Output the [X, Y] coordinate of the center of the cell containing the given text.  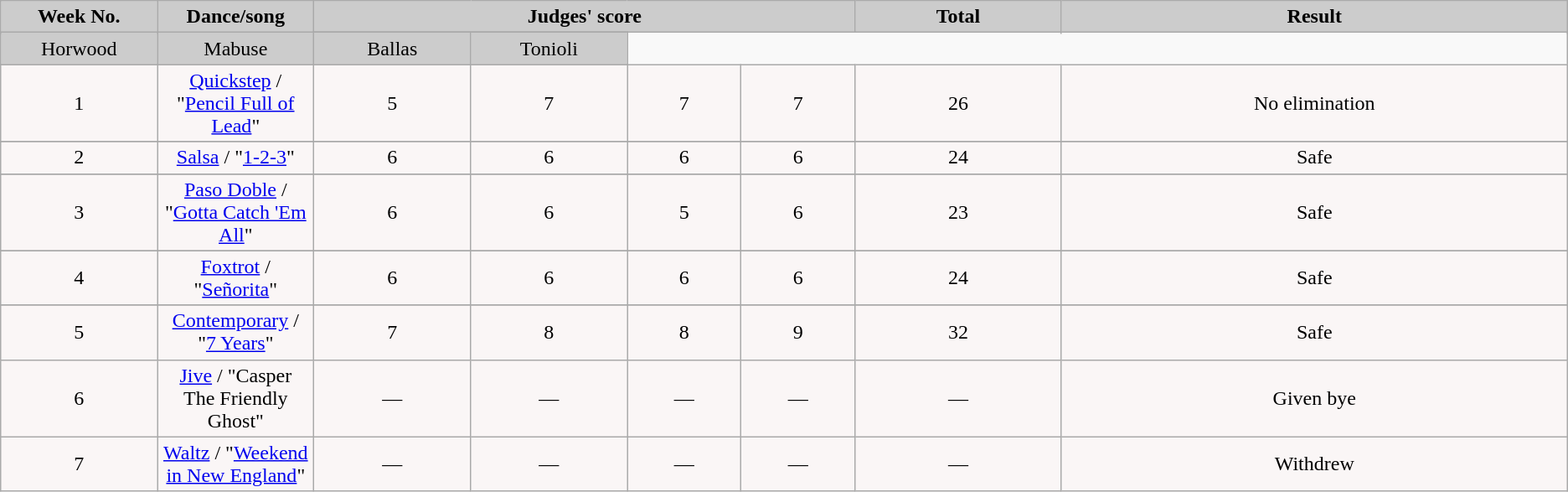
Ballas [392, 49]
Judges' score [585, 17]
Salsa / "1-2-3" [236, 158]
23 [958, 212]
Total [958, 17]
Dance/song [236, 17]
1 [79, 103]
Withdrew [1314, 464]
9 [798, 332]
26 [958, 103]
Foxtrot / "Señorita" [236, 278]
Quickstep / "Pencil Full of Lead" [236, 103]
Jive / "Casper The Friendly Ghost" [236, 398]
Contemporary / "7 Years" [236, 332]
Week No. [79, 17]
Mabuse [236, 49]
Horwood [79, 49]
3 [79, 212]
2 [79, 158]
Result [1314, 17]
4 [79, 278]
Waltz / "Weekend in New England" [236, 464]
No elimination [1314, 103]
Given bye [1314, 398]
Tonioli [549, 49]
Paso Doble / "Gotta Catch 'Em All" [236, 212]
32 [958, 332]
